Return the (x, y) coordinate for the center point of the cell that contains the specified text.  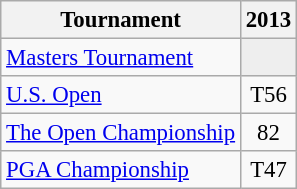
Masters Tournament (121, 58)
PGA Championship (121, 170)
U.S. Open (121, 95)
The Open Championship (121, 133)
T56 (268, 95)
T47 (268, 170)
82 (268, 133)
2013 (268, 20)
Tournament (121, 20)
